Find where the given text appears and provide that cell's center as (X, Y) coordinate. 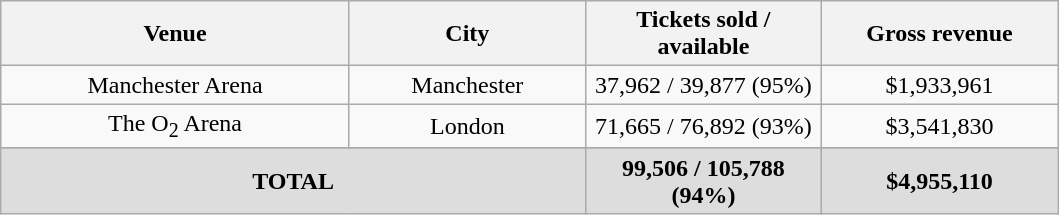
City (467, 34)
$1,933,961 (939, 85)
$4,955,110 (939, 180)
37,962 / 39,877 (95%) (703, 85)
Manchester Arena (176, 85)
Gross revenue (939, 34)
$3,541,830 (939, 126)
Venue (176, 34)
The O2 Arena (176, 126)
TOTAL (294, 180)
Manchester (467, 85)
99,506 / 105,788 (94%) (703, 180)
London (467, 126)
71,665 / 76,892 (93%) (703, 126)
Tickets sold / available (703, 34)
